Find where the given text appears and provide that cell's center as (X, Y) coordinate. 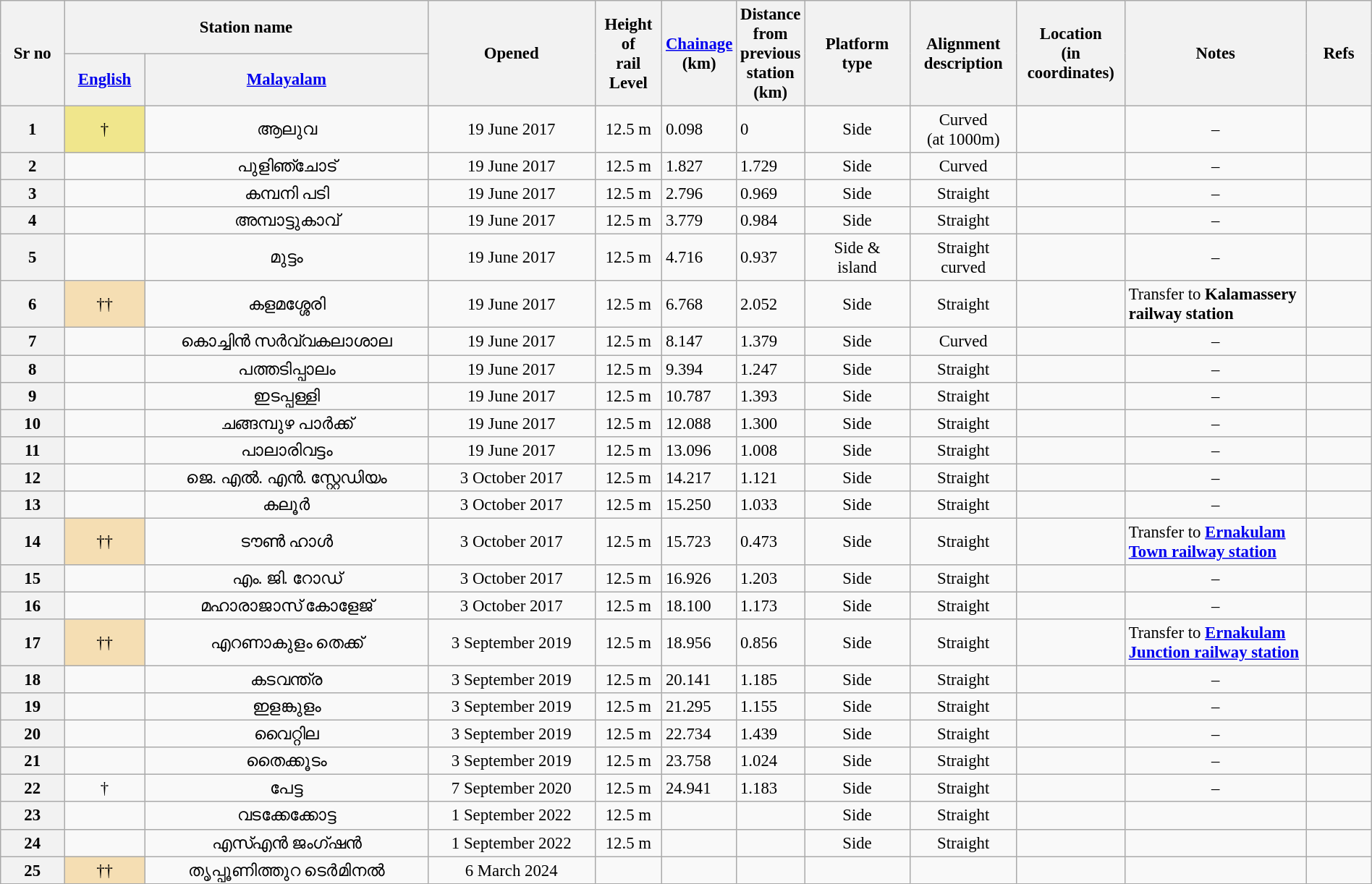
Opened (511, 54)
Transfer to Ernakulam Junction railway station (1216, 642)
1.393 (771, 396)
4.716 (699, 258)
Height ofrail Level (628, 54)
1.024 (771, 761)
7 September 2020 (511, 789)
0.969 (771, 194)
വടക്കേക്കോട്ട (287, 816)
Sr no (33, 54)
1.121 (771, 477)
11 (33, 450)
15.250 (699, 505)
Side &island (857, 258)
5 (33, 258)
24 (33, 843)
പുളിഞ്ചോട് (287, 166)
0.098 (699, 130)
25 (33, 870)
6 March 2024 (511, 870)
0.473 (771, 541)
1.033 (771, 505)
ഇടപ്പള്ളി (287, 396)
14.217 (699, 477)
21 (33, 761)
Station name (246, 27)
കമ്പനി പടി (287, 194)
Transfer to Kalamassery railway station (1216, 304)
15 (33, 579)
1.379 (771, 341)
തൈക്കൂടം (287, 761)
0 (771, 130)
21.295 (699, 707)
18.956 (699, 642)
1.173 (771, 605)
6 (33, 304)
1.185 (771, 680)
വൈറ്റില (287, 734)
എം. ജി. റോഡ് (287, 579)
Refs (1339, 54)
6.768 (699, 304)
2.052 (771, 304)
അമ്പാട്ടുകാവ് (287, 221)
ടൗണ്‍ ഹാൾ (287, 541)
Notes (1216, 54)
20.141 (699, 680)
പത്തടിപ്പാലം (287, 369)
1.729 (771, 166)
1.827 (699, 166)
എറണാകുളം തെക്ക് (287, 642)
9.394 (699, 369)
15.723 (699, 541)
ആലുവ (287, 130)
1.183 (771, 789)
കൊച്ചിൻ സർവ്വകലാശാല (287, 341)
22.734 (699, 734)
1.247 (771, 369)
17 (33, 642)
3.779 (699, 221)
0.984 (771, 221)
8 (33, 369)
Alignment description (963, 54)
പാലാരിവട്ടം (287, 450)
ജെ. എൽ. എൻ. സ്റ്റേഡിയം (287, 477)
1.203 (771, 579)
Malayalam (287, 80)
12.088 (699, 423)
16 (33, 605)
10 (33, 423)
13 (33, 505)
Location(in coordinates) (1071, 54)
1 (33, 130)
16.926 (699, 579)
കലൂർ (287, 505)
4 (33, 221)
2.796 (699, 194)
Transfer to Ernakulam Town railway station (1216, 541)
2 (33, 166)
തൃപ്പൂണിത്തുറ ടെർമിനൽ (287, 870)
13.096 (699, 450)
Distance fromprevious station (km) (771, 54)
Chainage (km) (699, 54)
18.100 (699, 605)
14 (33, 541)
20 (33, 734)
കടവന്ത്ര (287, 680)
മഹാരാജാസ് കോളേജ് (287, 605)
24.941 (699, 789)
3 (33, 194)
7 (33, 341)
23.758 (699, 761)
1.300 (771, 423)
മുട്ടം (287, 258)
23 (33, 816)
1.155 (771, 707)
18 (33, 680)
0.937 (771, 258)
19 (33, 707)
0.856 (771, 642)
8.147 (699, 341)
പേട്ട (287, 789)
1.439 (771, 734)
10.787 (699, 396)
ചങ്ങമ്പുഴ പാർക്ക് (287, 423)
Curved(at 1000m) (963, 130)
Platformtype (857, 54)
എസ്എൻ ജംഗ്ഷൻ (287, 843)
ഇളങ്കുളം (287, 707)
22 (33, 789)
1.008 (771, 450)
English (105, 80)
9 (33, 396)
Straight curved (963, 258)
കളമശ്ശേരി (287, 304)
12 (33, 477)
